Identify which cell holds the provided text, then report its (X, Y) central coordinate. 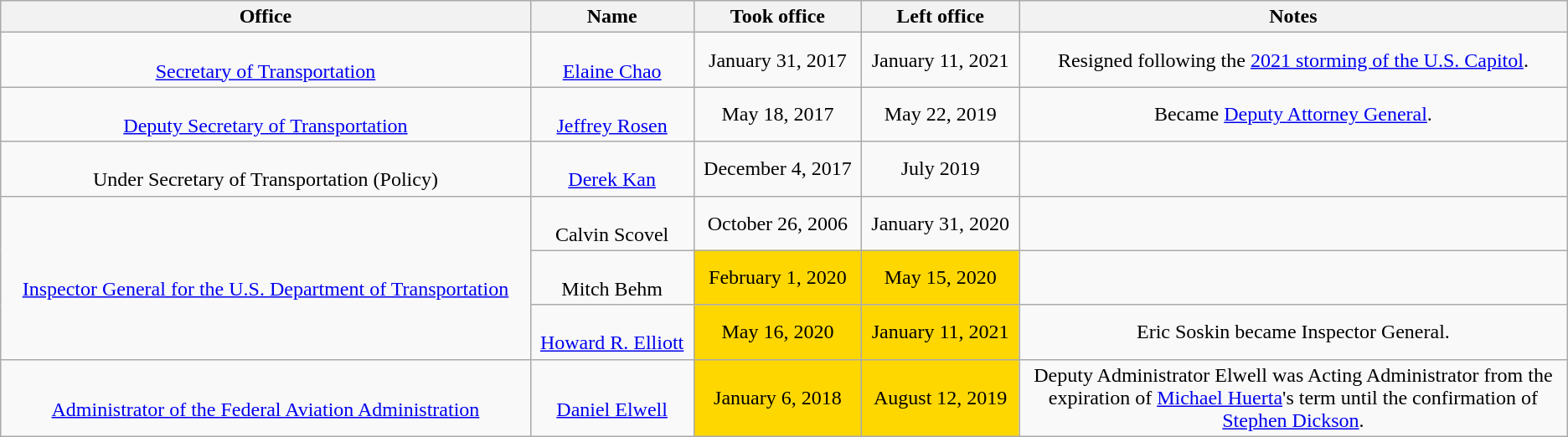
Left office (941, 17)
January 31, 2020 (941, 223)
Name (611, 17)
July 2019 (941, 169)
May 15, 2020 (941, 278)
Took office (777, 17)
Derek Kan (611, 169)
January 31, 2017 (777, 60)
May 16, 2020 (777, 332)
May 18, 2017 (777, 114)
Eric Soskin became Inspector General. (1293, 332)
Secretary of Transportation (266, 60)
Deputy Administrator Elwell was Acting Administrator from the expiration of Michael Huerta's term until the confirmation of Stephen Dickson. (1293, 398)
Administrator of the Federal Aviation Administration (266, 398)
May 22, 2019 (941, 114)
Jeffrey Rosen (611, 114)
Office (266, 17)
Under Secretary of Transportation (Policy) (266, 169)
Calvin Scovel (611, 223)
October 26, 2006 (777, 223)
January 6, 2018 (777, 398)
Howard R. Elliott (611, 332)
December 4, 2017 (777, 169)
Became Deputy Attorney General. (1293, 114)
February 1, 2020 (777, 278)
Daniel Elwell (611, 398)
Notes (1293, 17)
August 12, 2019 (941, 398)
Mitch Behm (611, 278)
Inspector General for the U.S. Department of Transportation (266, 278)
Deputy Secretary of Transportation (266, 114)
Elaine Chao (611, 60)
Resigned following the 2021 storming of the U.S. Capitol. (1293, 60)
